Search for the cell housing the specified text and yield its [x, y] center coordinate. 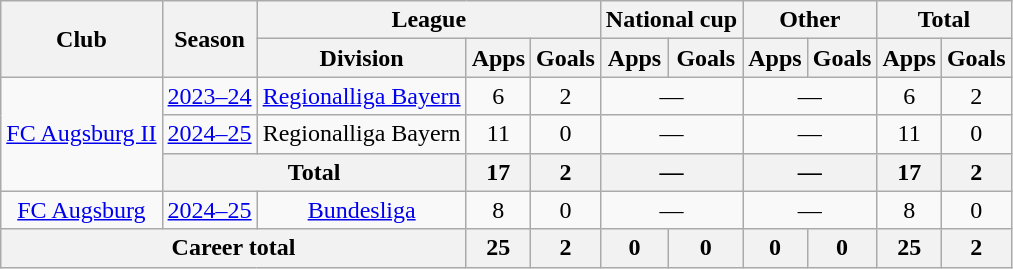
National cup [671, 20]
Club [82, 39]
Other [810, 20]
FC Augsburg II [82, 134]
Career total [234, 248]
Bundesliga [362, 210]
FC Augsburg [82, 210]
2023–24 [210, 96]
Season [210, 39]
League [428, 20]
Division [362, 58]
